Scan for the cell matching the given text and deliver its (X, Y) coordinate at center. 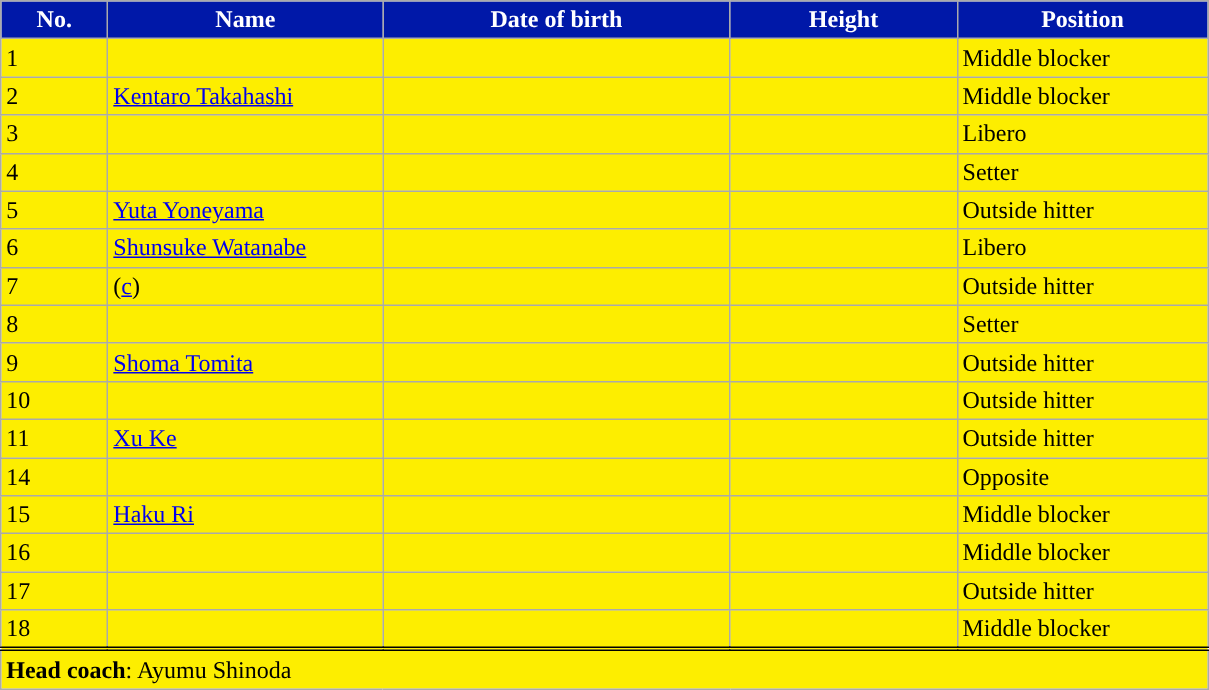
5 (54, 210)
6 (54, 248)
Shoma Tomita (246, 362)
11 (54, 438)
7 (54, 286)
14 (54, 477)
Position (1082, 20)
9 (54, 362)
17 (54, 591)
Xu Ke (246, 438)
Name (246, 20)
Date of birth (556, 20)
4 (54, 172)
3 (54, 134)
2 (54, 96)
No. (54, 20)
Shunsuke Watanabe (246, 248)
8 (54, 324)
16 (54, 553)
(c) (246, 286)
15 (54, 515)
Head coach: Ayumu Shinoda (604, 669)
10 (54, 400)
Kentaro Takahashi (246, 96)
1 (54, 58)
Haku Ri (246, 515)
Opposite (1082, 477)
Height (844, 20)
18 (54, 630)
Yuta Yoneyama (246, 210)
